Locate the cell with the specified text and output its (x, y) center coordinate. 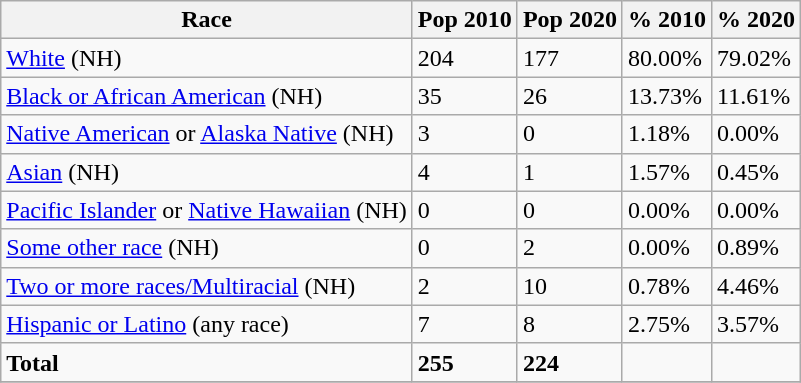
4.46% (756, 286)
11.61% (756, 96)
1.18% (666, 134)
3.57% (756, 324)
1 (570, 172)
Pacific Islander or Native Hawaiian (NH) (207, 210)
% 2010 (666, 20)
Pop 2010 (464, 20)
0.45% (756, 172)
Native American or Alaska Native (NH) (207, 134)
26 (570, 96)
8 (570, 324)
79.02% (756, 58)
0.89% (756, 248)
177 (570, 58)
10 (570, 286)
Black or African American (NH) (207, 96)
White (NH) (207, 58)
Some other race (NH) (207, 248)
13.73% (666, 96)
224 (570, 362)
80.00% (666, 58)
Two or more races/Multiracial (NH) (207, 286)
255 (464, 362)
Hispanic or Latino (any race) (207, 324)
Race (207, 20)
Asian (NH) (207, 172)
35 (464, 96)
% 2020 (756, 20)
2.75% (666, 324)
Pop 2020 (570, 20)
0.78% (666, 286)
204 (464, 58)
Total (207, 362)
1.57% (666, 172)
4 (464, 172)
7 (464, 324)
3 (464, 134)
